Output the (x, y) coordinate of the center of the cell containing the given text.  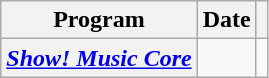
Date (226, 20)
Program (99, 20)
Show! Music Core (99, 58)
